Return the [X, Y] coordinate for the center point of the cell that contains the specified text.  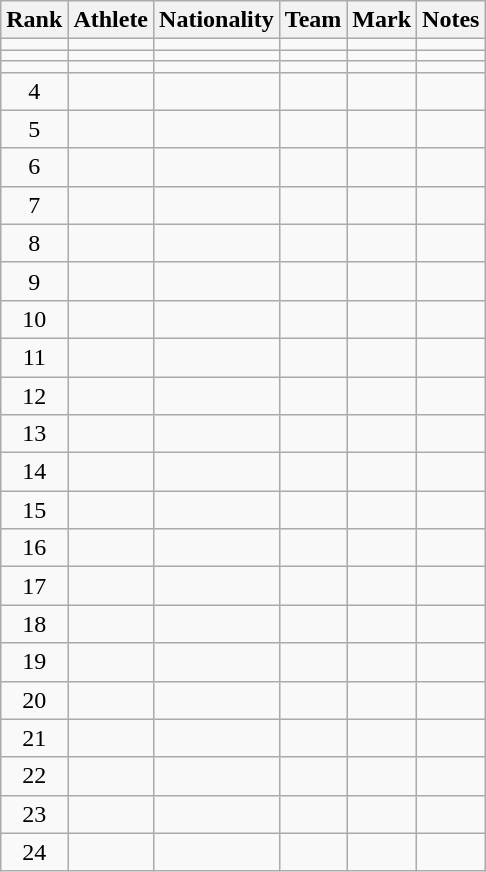
19 [34, 662]
17 [34, 586]
10 [34, 319]
15 [34, 510]
8 [34, 243]
9 [34, 281]
Rank [34, 20]
Nationality [217, 20]
4 [34, 91]
Athlete [111, 20]
21 [34, 738]
14 [34, 472]
24 [34, 852]
6 [34, 167]
23 [34, 814]
22 [34, 776]
16 [34, 548]
5 [34, 129]
Notes [451, 20]
20 [34, 700]
7 [34, 205]
18 [34, 624]
13 [34, 434]
11 [34, 357]
12 [34, 395]
Team [313, 20]
Mark [382, 20]
